Identify which cell holds the provided text, then report its (x, y) central coordinate. 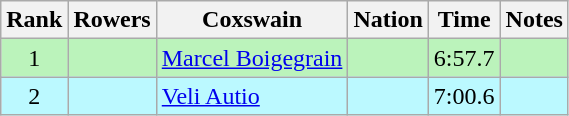
2 (34, 96)
Rowers (112, 20)
Notes (534, 20)
Time (464, 20)
Marcel Boigegrain (252, 58)
Nation (388, 20)
Veli Autio (252, 96)
Coxswain (252, 20)
6:57.7 (464, 58)
Rank (34, 20)
1 (34, 58)
7:00.6 (464, 96)
